Locate the cell with the specified text and output its (x, y) center coordinate. 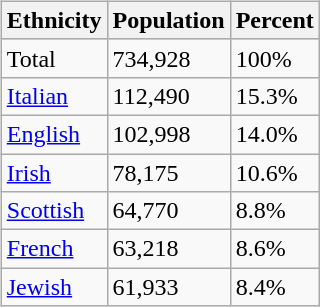
102,998 (168, 134)
8.4% (274, 287)
Total (54, 58)
8.6% (274, 249)
61,933 (168, 287)
78,175 (168, 173)
10.6% (274, 173)
63,218 (168, 249)
Ethnicity (54, 20)
15.3% (274, 96)
Jewish (54, 287)
Scottish (54, 211)
Population (168, 20)
French (54, 249)
Italian (54, 96)
8.8% (274, 211)
Percent (274, 20)
64,770 (168, 211)
14.0% (274, 134)
734,928 (168, 58)
100% (274, 58)
112,490 (168, 96)
English (54, 134)
Irish (54, 173)
